Output the [x, y] coordinate of the center of the cell containing the given text.  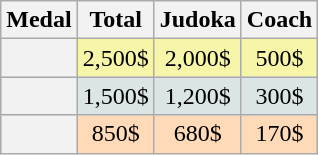
Coach [279, 20]
500$ [279, 58]
1,500$ [116, 96]
680$ [198, 134]
Judoka [198, 20]
850$ [116, 134]
1,200$ [198, 96]
170$ [279, 134]
2,000$ [198, 58]
300$ [279, 96]
Total [116, 20]
2,500$ [116, 58]
Medal [39, 20]
